Search for the cell housing the specified text and yield its [X, Y] center coordinate. 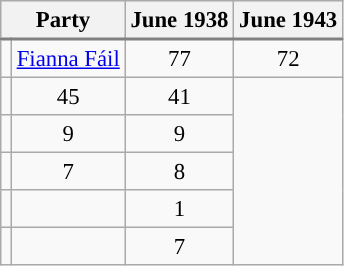
June 1943 [288, 20]
1 [180, 209]
Fianna Fáil [68, 58]
8 [180, 172]
June 1938 [180, 20]
41 [180, 97]
45 [68, 97]
72 [288, 58]
77 [180, 58]
Party [63, 20]
